Extract the (X, Y) coordinate from the center of the cell holding the provided text.  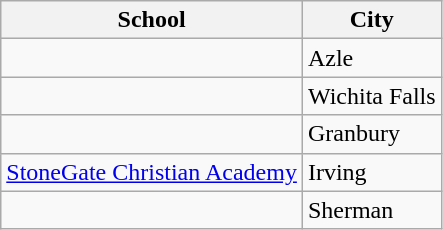
Granbury (372, 134)
Irving (372, 172)
School (152, 20)
Sherman (372, 210)
Azle (372, 58)
StoneGate Christian Academy (152, 172)
Wichita Falls (372, 96)
City (372, 20)
